Identify which cell holds the provided text, then report its (X, Y) central coordinate. 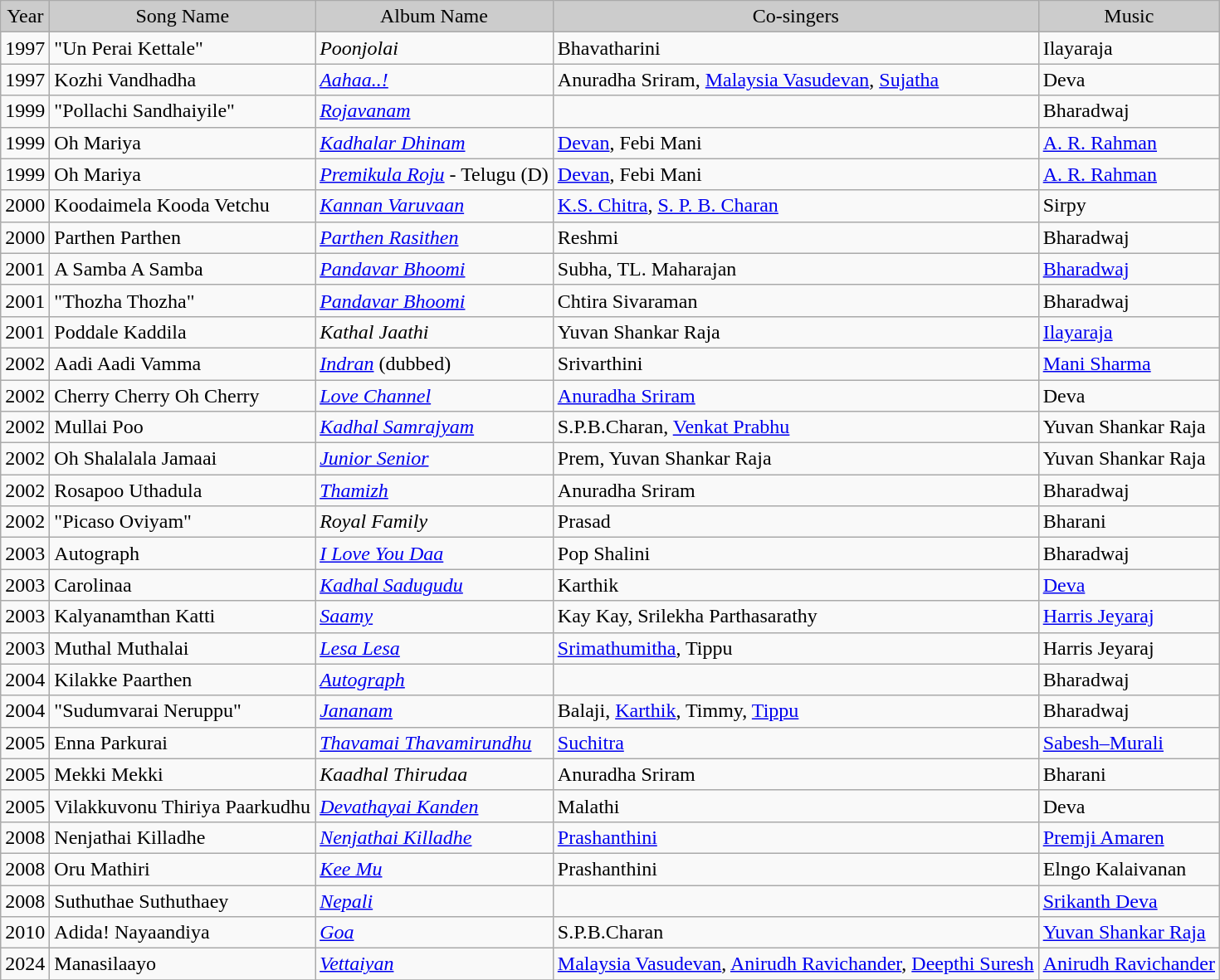
Thamizh (435, 490)
Bhavatharini (795, 48)
Karthik (795, 585)
Oh Shalalala Jamaai (183, 459)
Rosapoo Uthadula (183, 490)
"Picaso Oviyam" (183, 522)
Koodaimela Kooda Vetchu (183, 206)
Lesa Lesa (435, 648)
Poonjolai (435, 48)
Mani Sharma (1129, 363)
Kay Kay, Srilekha Parthasarathy (795, 617)
2024 (25, 964)
Mekki Mekki (183, 774)
Anuradha Sriram, Malaysia Vasudevan, Sujatha (795, 80)
Rojavanam (435, 111)
Kaadhal Thirudaa (435, 774)
Vilakkuvonu Thiriya Paarkudhu (183, 806)
Vettaiyan (435, 964)
Indran (dubbed) (435, 363)
Album Name (435, 17)
Prasad (795, 522)
Kadhalar Dhinam (435, 143)
Carolinaa (183, 585)
Srivarthini (795, 363)
Devathayai Kanden (435, 806)
Oru Mathiri (183, 869)
Love Channel (435, 396)
Parthen Parthen (183, 237)
Kadhal Samrajyam (435, 427)
Poddale Kaddila (183, 332)
Saamy (435, 617)
Kannan Varuvaan (435, 206)
Royal Family (435, 522)
Srimathumitha, Tippu (795, 648)
Manasilaayo (183, 964)
Thavamai Thavamirundhu (435, 743)
Reshmi (795, 237)
Kathal Jaathi (435, 332)
Kilakke Paarthen (183, 680)
Elngo Kalaivanan (1129, 869)
Nepali (435, 900)
"Thozha Thozha" (183, 300)
Srikanth Deva (1129, 900)
Malathi (795, 806)
"Pollachi Sandhaiyile" (183, 111)
Premji Amaren (1129, 837)
A Samba A Samba (183, 269)
Aadi Aadi Vamma (183, 363)
K.S. Chitra, S. P. B. Charan (795, 206)
Cherry Cherry Oh Cherry (183, 396)
Co-singers (795, 17)
Mullai Poo (183, 427)
S.P.B.Charan, Venkat Prabhu (795, 427)
Sirpy (1129, 206)
S.P.B.Charan (795, 933)
Goa (435, 933)
Malaysia Vasudevan, Anirudh Ravichander, Deepthi Suresh (795, 964)
Song Name (183, 17)
Kee Mu (435, 869)
Year (25, 17)
Parthen Rasithen (435, 237)
Aahaa..! (435, 80)
Adida! Nayaandiya (183, 933)
Premikula Roju - Telugu (D) (435, 174)
Sabesh–Murali (1129, 743)
"Un Perai Kettale" (183, 48)
Suthuthae Suthuthaey (183, 900)
Chtira Sivaraman (795, 300)
Subha, TL. Maharajan (795, 269)
2010 (25, 933)
Muthal Muthalai (183, 648)
Balaji, Karthik, Timmy, Tippu (795, 711)
Junior Senior (435, 459)
Kalyanamthan Katti (183, 617)
Kadhal Sadugudu (435, 585)
Music (1129, 17)
Jananam (435, 711)
Suchitra (795, 743)
"Sudumvarai Neruppu" (183, 711)
Kozhi Vandhadha (183, 80)
Pop Shalini (795, 553)
I Love You Daa (435, 553)
Enna Parkurai (183, 743)
Anirudh Ravichander (1129, 964)
Prem, Yuvan Shankar Raja (795, 459)
